Find where the given text appears and provide that cell's center as (X, Y) coordinate. 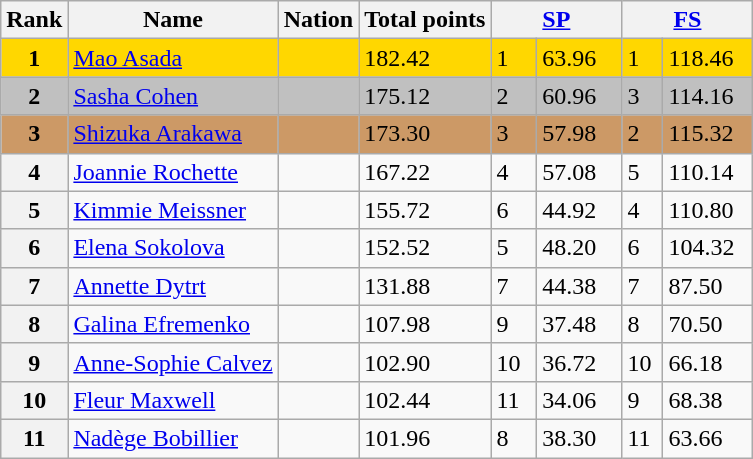
Shizuka Arakawa (173, 134)
37.48 (580, 324)
48.20 (580, 248)
175.12 (425, 96)
173.30 (425, 134)
Nation (318, 20)
34.06 (580, 400)
70.50 (708, 324)
114.16 (708, 96)
110.80 (708, 210)
Rank (34, 20)
104.32 (708, 248)
68.38 (708, 400)
107.98 (425, 324)
57.98 (580, 134)
182.42 (425, 58)
44.38 (580, 286)
Joannie Rochette (173, 172)
155.72 (425, 210)
Anne-Sophie Calvez (173, 362)
Nadège Bobillier (173, 438)
38.30 (580, 438)
57.08 (580, 172)
Mao Asada (173, 58)
Name (173, 20)
167.22 (425, 172)
115.32 (708, 134)
Galina Efremenko (173, 324)
Total points (425, 20)
118.46 (708, 58)
SP (556, 20)
Fleur Maxwell (173, 400)
Annette Dytrt (173, 286)
110.14 (708, 172)
131.88 (425, 286)
Elena Sokolova (173, 248)
101.96 (425, 438)
44.92 (580, 210)
87.50 (708, 286)
66.18 (708, 362)
60.96 (580, 96)
FS (688, 20)
36.72 (580, 362)
102.44 (425, 400)
Sasha Cohen (173, 96)
152.52 (425, 248)
63.66 (708, 438)
63.96 (580, 58)
102.90 (425, 362)
Kimmie Meissner (173, 210)
